Return (X, Y) of the center of cell containing provided text 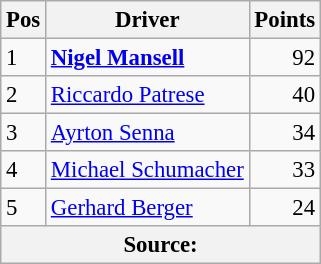
5 (24, 208)
Nigel Mansell (148, 58)
Pos (24, 20)
Driver (148, 20)
Points (284, 20)
34 (284, 133)
1 (24, 58)
24 (284, 208)
Michael Schumacher (148, 170)
92 (284, 58)
Source: (161, 245)
40 (284, 95)
Gerhard Berger (148, 208)
33 (284, 170)
2 (24, 95)
Riccardo Patrese (148, 95)
Ayrton Senna (148, 133)
3 (24, 133)
4 (24, 170)
